Search for the cell housing the specified text and yield its (x, y) center coordinate. 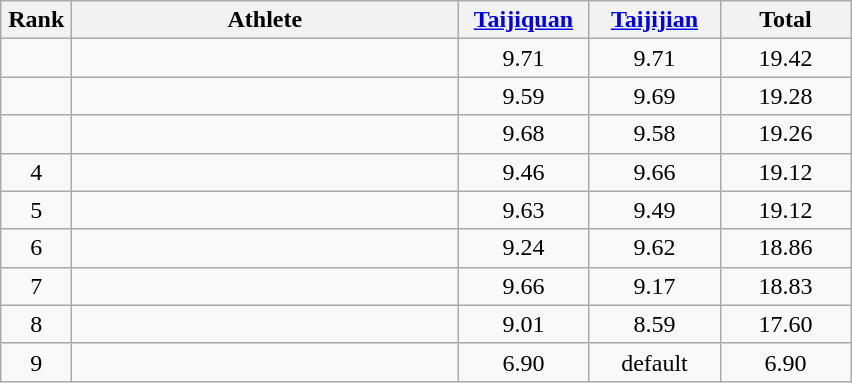
18.86 (786, 248)
19.26 (786, 134)
19.28 (786, 96)
9.58 (654, 134)
17.60 (786, 324)
9.01 (524, 324)
Total (786, 20)
6 (36, 248)
9.49 (654, 210)
9 (36, 362)
9.68 (524, 134)
18.83 (786, 286)
Taijijian (654, 20)
8.59 (654, 324)
9.46 (524, 172)
7 (36, 286)
9.59 (524, 96)
9.62 (654, 248)
9.63 (524, 210)
9.69 (654, 96)
Athlete (265, 20)
5 (36, 210)
Rank (36, 20)
Taijiquan (524, 20)
9.24 (524, 248)
9.17 (654, 286)
default (654, 362)
4 (36, 172)
19.42 (786, 58)
8 (36, 324)
